Search for the cell housing the specified text and yield its (X, Y) center coordinate. 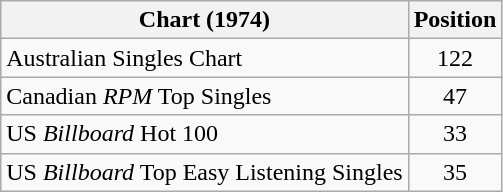
US Billboard Hot 100 (204, 134)
US Billboard Top Easy Listening Singles (204, 172)
Position (455, 20)
122 (455, 58)
Canadian RPM Top Singles (204, 96)
Australian Singles Chart (204, 58)
33 (455, 134)
35 (455, 172)
47 (455, 96)
Chart (1974) (204, 20)
